Scan for the cell matching the given text and deliver its [x, y] coordinate at center. 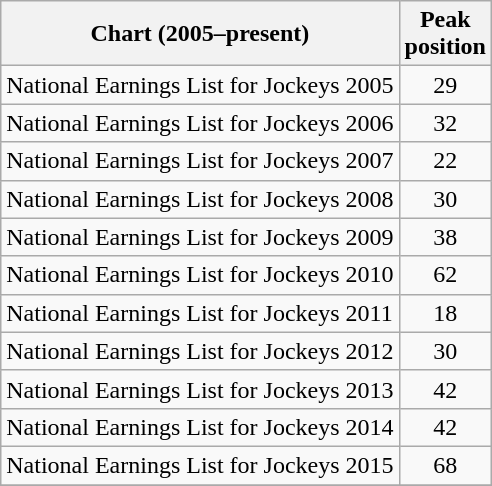
National Earnings List for Jockeys 2009 [200, 237]
National Earnings List for Jockeys 2013 [200, 389]
National Earnings List for Jockeys 2014 [200, 427]
68 [445, 465]
32 [445, 123]
National Earnings List for Jockeys 2012 [200, 351]
National Earnings List for Jockeys 2005 [200, 85]
29 [445, 85]
Peakposition [445, 34]
38 [445, 237]
National Earnings List for Jockeys 2007 [200, 161]
62 [445, 275]
National Earnings List for Jockeys 2011 [200, 313]
National Earnings List for Jockeys 2010 [200, 275]
National Earnings List for Jockeys 2015 [200, 465]
National Earnings List for Jockeys 2008 [200, 199]
National Earnings List for Jockeys 2006 [200, 123]
22 [445, 161]
Chart (2005–present) [200, 34]
18 [445, 313]
